From the cell containing the given text, extract its center point as [X, Y] coordinate. 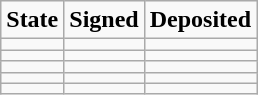
State [32, 20]
Deposited [200, 20]
Signed [104, 20]
